Search for the cell housing the specified text and yield its (x, y) center coordinate. 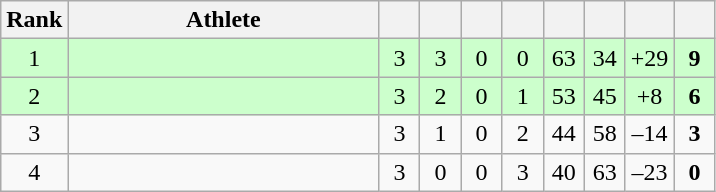
Athlete (224, 20)
44 (564, 134)
–14 (650, 134)
Rank (34, 20)
+29 (650, 58)
6 (694, 96)
53 (564, 96)
–23 (650, 172)
+8 (650, 96)
45 (604, 96)
40 (564, 172)
4 (34, 172)
58 (604, 134)
34 (604, 58)
9 (694, 58)
